Scan for the cell matching the given text and deliver its (X, Y) coordinate at center. 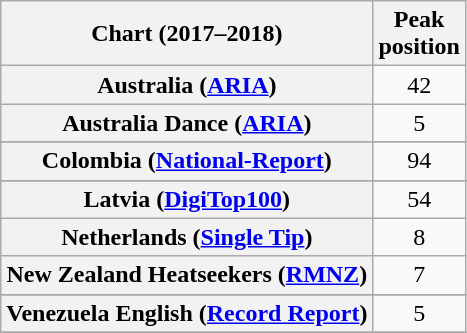
Venezuela English (Record Report) (187, 313)
42 (419, 85)
54 (419, 199)
Latvia (DigiTop100) (187, 199)
Netherlands (Single Tip) (187, 237)
New Zealand Heatseekers (RMNZ) (187, 275)
Peak position (419, 34)
Chart (2017–2018) (187, 34)
Australia Dance (ARIA) (187, 123)
7 (419, 275)
Colombia (National-Report) (187, 161)
8 (419, 237)
94 (419, 161)
Australia (ARIA) (187, 85)
